Return [x, y] of the center of cell containing provided text 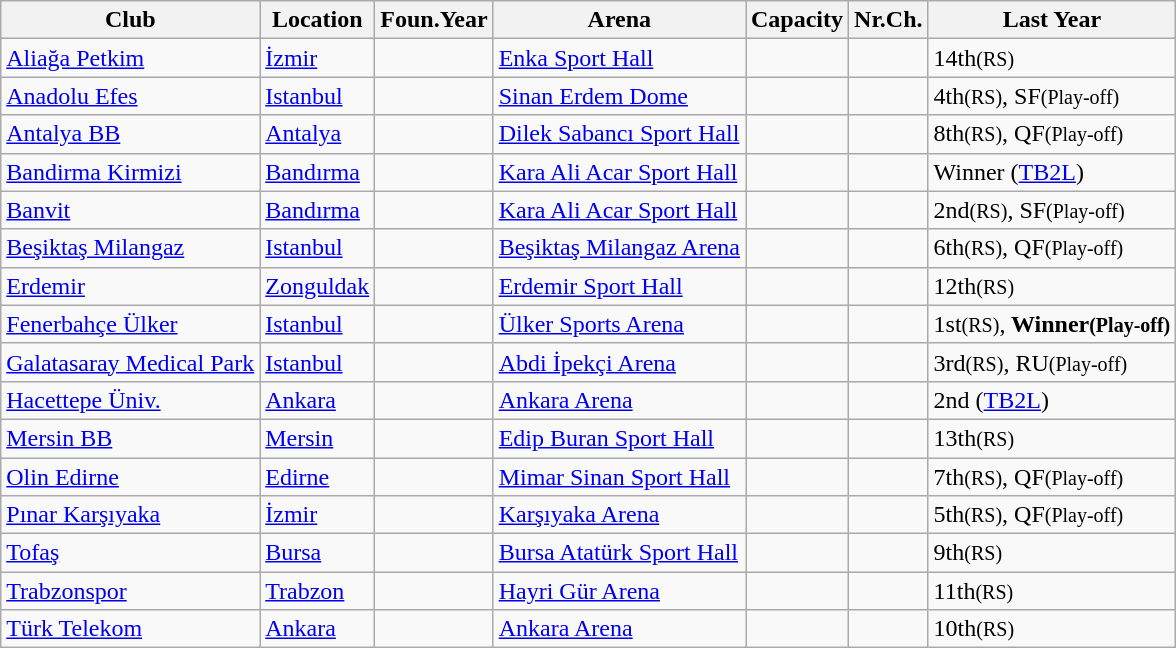
Aliağa Petkim [130, 58]
3rd(RS), RU(Play-off) [1052, 362]
Capacity [798, 20]
Zonguldak [318, 286]
Erdemir Sport Hall [619, 286]
2nd (TB2L) [1052, 400]
Trabzon [318, 591]
Enka Sport Hall [619, 58]
Mersin BB [130, 438]
9th(RS) [1052, 553]
Olin Edirne [130, 477]
Abdi İpekçi Arena [619, 362]
Hayri Gür Arena [619, 591]
Hacettepe Üniv. [130, 400]
Beşiktaş Milangaz [130, 248]
Club [130, 20]
10th(RS) [1052, 629]
Bursa [318, 553]
Trabzonspor [130, 591]
12th(RS) [1052, 286]
Banvit [130, 210]
Mersin [318, 438]
Bursa Atatürk Sport Hall [619, 553]
13th(RS) [1052, 438]
Tofaş [130, 553]
Winner (TB2L) [1052, 172]
14th(RS) [1052, 58]
Nr.Ch. [889, 20]
11th(RS) [1052, 591]
4th(RS), SF(Play-off) [1052, 96]
Bandirma Kirmizi [130, 172]
1st(RS), Winner(Play-off) [1052, 324]
Arena [619, 20]
Karşıyaka Arena [619, 515]
7th(RS), QF(Play-off) [1052, 477]
Foun.Year [434, 20]
Location [318, 20]
Last Year [1052, 20]
Mimar Sinan Sport Hall [619, 477]
2nd(RS), SF(Play-off) [1052, 210]
Dilek Sabancı Sport Hall [619, 134]
Anadolu Efes [130, 96]
Antalya BB [130, 134]
Erdemir [130, 286]
Türk Telekom [130, 629]
Galatasaray Medical Park [130, 362]
8th(RS), QF(Play-off) [1052, 134]
Fenerbahçe Ülker [130, 324]
5th(RS), QF(Play-off) [1052, 515]
Sinan Erdem Dome [619, 96]
Beşiktaş Milangaz Arena [619, 248]
Ülker Sports Arena [619, 324]
Antalya [318, 134]
Pınar Karşıyaka [130, 515]
6th(RS), QF(Play-off) [1052, 248]
Edip Buran Sport Hall [619, 438]
Edirne [318, 477]
